Locate the cell with the specified text and output its (X, Y) center coordinate. 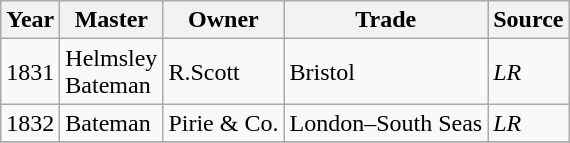
Bristol (386, 72)
HelmsleyBateman (112, 72)
Bateman (112, 123)
Source (528, 20)
Master (112, 20)
1831 (30, 72)
R.Scott (224, 72)
Owner (224, 20)
1832 (30, 123)
London–South Seas (386, 123)
Trade (386, 20)
Pirie & Co. (224, 123)
Year (30, 20)
